Return (X, Y) of the center of cell containing provided text 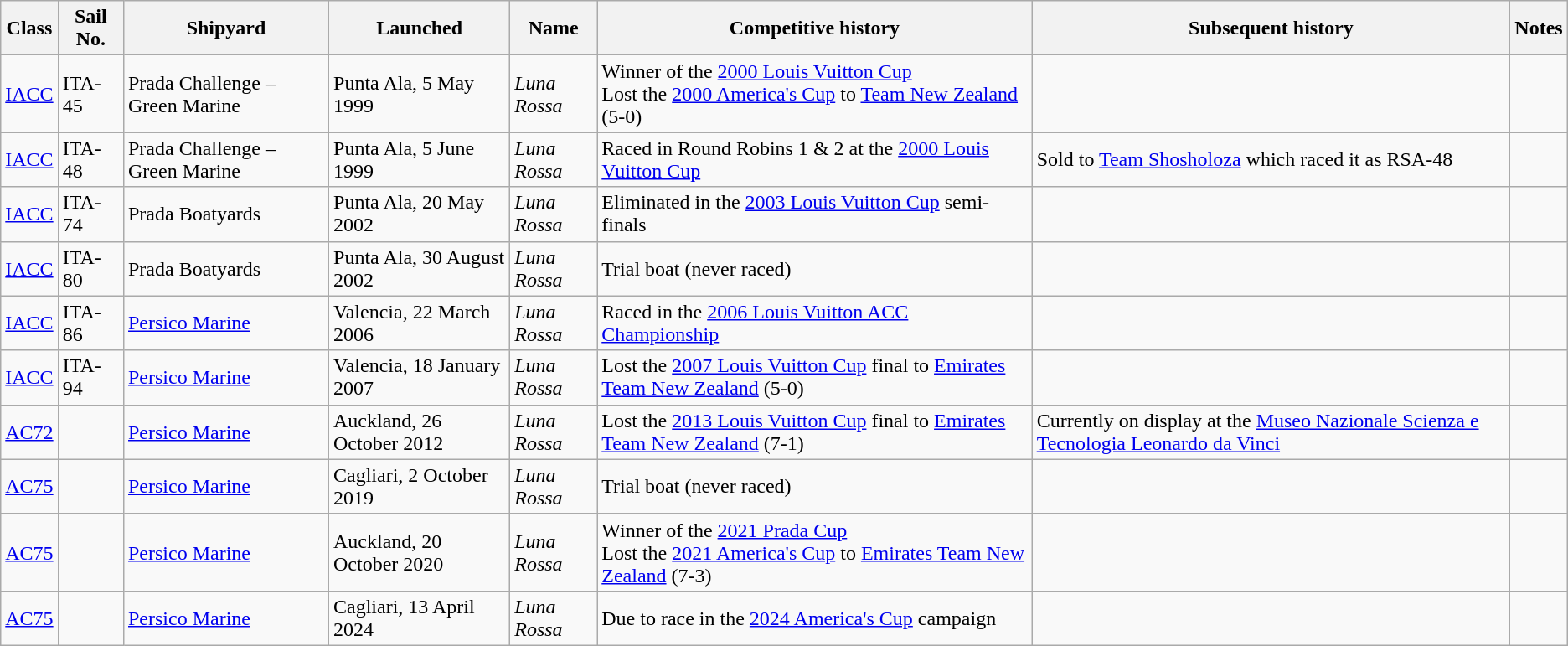
Subsequent history (1271, 28)
Sail No. (90, 28)
Lost the 2007 Louis Vuitton Cup final to Emirates Team New Zealand (5-0) (814, 377)
Shipyard (226, 28)
Class (29, 28)
Valencia, 22 March 2006 (420, 323)
Punta Ala, 30 August 2002 (420, 268)
Punta Ala, 5 June 1999 (420, 159)
ITA-48 (90, 159)
Lost the 2013 Louis Vuitton Cup final to Emirates Team New Zealand (7-1) (814, 432)
ITA-80 (90, 268)
Notes (1539, 28)
Raced in Round Robins 1 & 2 at the 2000 Louis Vuitton Cup (814, 159)
Eliminated in the 2003 Louis Vuitton Cup semi-finals (814, 214)
ITA-74 (90, 214)
Cagliari, 13 April 2024 (420, 618)
Auckland, 26 October 2012 (420, 432)
Competitive history (814, 28)
ITA-86 (90, 323)
ITA-94 (90, 377)
Auckland, 20 October 2020 (420, 552)
AC72 (29, 432)
Launched (420, 28)
Currently on display at the Museo Nazionale Scienza e Tecnologia Leonardo da Vinci (1271, 432)
ITA-45 (90, 94)
Winner of the 2000 Louis Vuitton CupLost the 2000 America's Cup to Team New Zealand (5-0) (814, 94)
Name (554, 28)
Punta Ala, 5 May 1999 (420, 94)
Due to race in the 2024 America's Cup campaign (814, 618)
Winner of the 2021 Prada CupLost the 2021 America's Cup to Emirates Team New Zealand (7-3) (814, 552)
Valencia, 18 January 2007 (420, 377)
Punta Ala, 20 May 2002 (420, 214)
Sold to Team Shosholoza which raced it as RSA-48 (1271, 159)
Cagliari, 2 October 2019 (420, 486)
Raced in the 2006 Louis Vuitton ACC Championship (814, 323)
